Identify which cell holds the provided text, then report its [x, y] central coordinate. 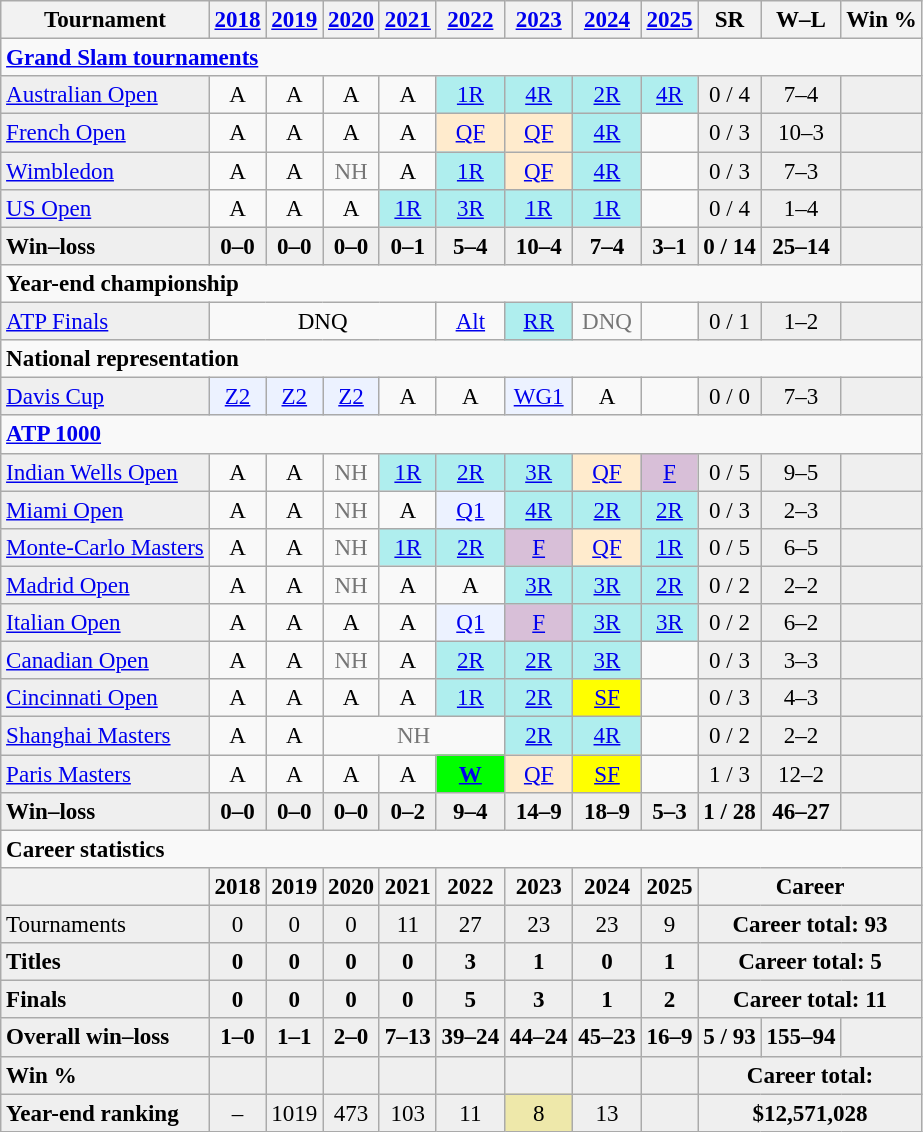
39–24 [470, 1038]
Career total: 11 [810, 1000]
5–4 [470, 246]
Career [810, 887]
0–2 [408, 812]
25–14 [801, 246]
103 [408, 1113]
14–9 [539, 812]
4–3 [801, 698]
Year-end ranking [105, 1113]
6–2 [801, 623]
5 / 93 [730, 1038]
2 [670, 1000]
155–94 [801, 1038]
16–9 [670, 1038]
Paris Masters [105, 774]
45–23 [607, 1038]
27 [470, 925]
0–1 [408, 246]
Shanghai Masters [105, 736]
SR [730, 20]
Miami Open [105, 510]
2–3 [801, 510]
9–5 [801, 472]
Tournaments [105, 925]
National representation [462, 359]
Career total: 5 [810, 962]
1–1 [294, 1038]
13 [607, 1113]
WG1 [539, 397]
1–4 [801, 209]
5–3 [670, 812]
US Open [105, 209]
Italian Open [105, 623]
ATP Finals [105, 322]
3–3 [801, 661]
– [238, 1113]
Wimbledon [105, 171]
1019 [294, 1113]
Davis Cup [105, 397]
7–13 [408, 1038]
9 [670, 925]
1–2 [801, 322]
1–0 [238, 1038]
Cincinnati Open [105, 698]
Canadian Open [105, 661]
Australian Open [105, 95]
1 / 28 [730, 812]
W–L [801, 20]
46–27 [801, 812]
Tournament [105, 20]
$12,571,028 [810, 1113]
0 / 1 [730, 322]
Career total: 93 [810, 925]
18–9 [607, 812]
5 [470, 1000]
473 [352, 1113]
1 / 3 [730, 774]
Career total: [810, 1075]
Alt [470, 322]
Madrid Open [105, 585]
12–2 [801, 774]
0 / 14 [730, 246]
Finals [105, 1000]
44–24 [539, 1038]
Career statistics [462, 849]
9–4 [470, 812]
10–3 [801, 133]
Indian Wells Open [105, 472]
Grand Slam tournaments [462, 58]
Year-end championship [462, 284]
8 [539, 1113]
Monte-Carlo Masters [105, 548]
W [470, 774]
Overall win–loss [105, 1038]
2–0 [352, 1038]
French Open [105, 133]
Titles [105, 962]
0 / 0 [730, 397]
ATP 1000 [462, 435]
10–4 [539, 246]
RR [539, 322]
3–1 [670, 246]
6–5 [801, 548]
